Identify which cell holds the provided text, then report its [x, y] central coordinate. 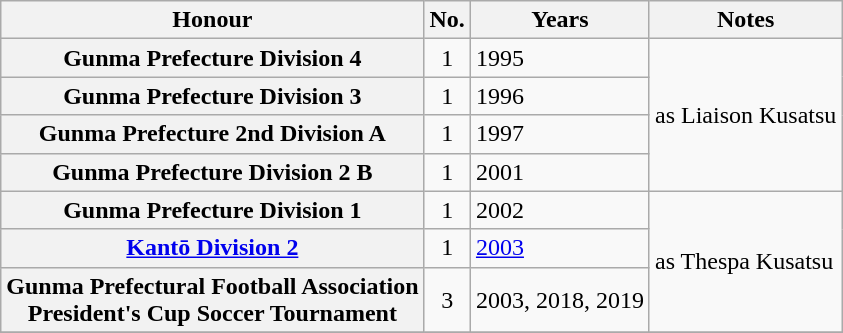
as Liaison Kusatsu [745, 115]
Gunma Prefecture Division 3 [212, 96]
Gunma Prefecture Division 1 [212, 210]
2003, 2018, 2019 [560, 300]
Gunma Prefecture 2nd Division A [212, 134]
1995 [560, 58]
Gunma Prefecture Division 2 B [212, 172]
Honour [212, 20]
2002 [560, 210]
1997 [560, 134]
Gunma Prefectural Football Association President's Cup Soccer Tournament [212, 300]
2003 [560, 248]
Notes [745, 20]
Gunma Prefecture Division 4 [212, 58]
3 [447, 300]
Kantō Division 2 [212, 248]
as Thespa Kusatsu [745, 262]
2001 [560, 172]
Years [560, 20]
1996 [560, 96]
No. [447, 20]
